From the cell containing the given text, extract its center point as (X, Y) coordinate. 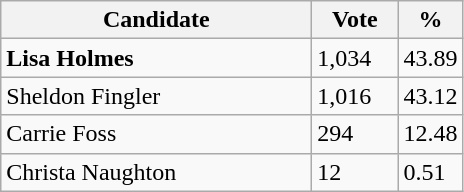
Christa Naughton (156, 172)
0.51 (430, 172)
Sheldon Fingler (156, 96)
43.12 (430, 96)
43.89 (430, 58)
12.48 (430, 134)
1,034 (355, 58)
Carrie Foss (156, 134)
12 (355, 172)
294 (355, 134)
Candidate (156, 20)
1,016 (355, 96)
% (430, 20)
Lisa Holmes (156, 58)
Vote (355, 20)
